For the text-containing cell, return its midpoint in (x, y) coordinate format. 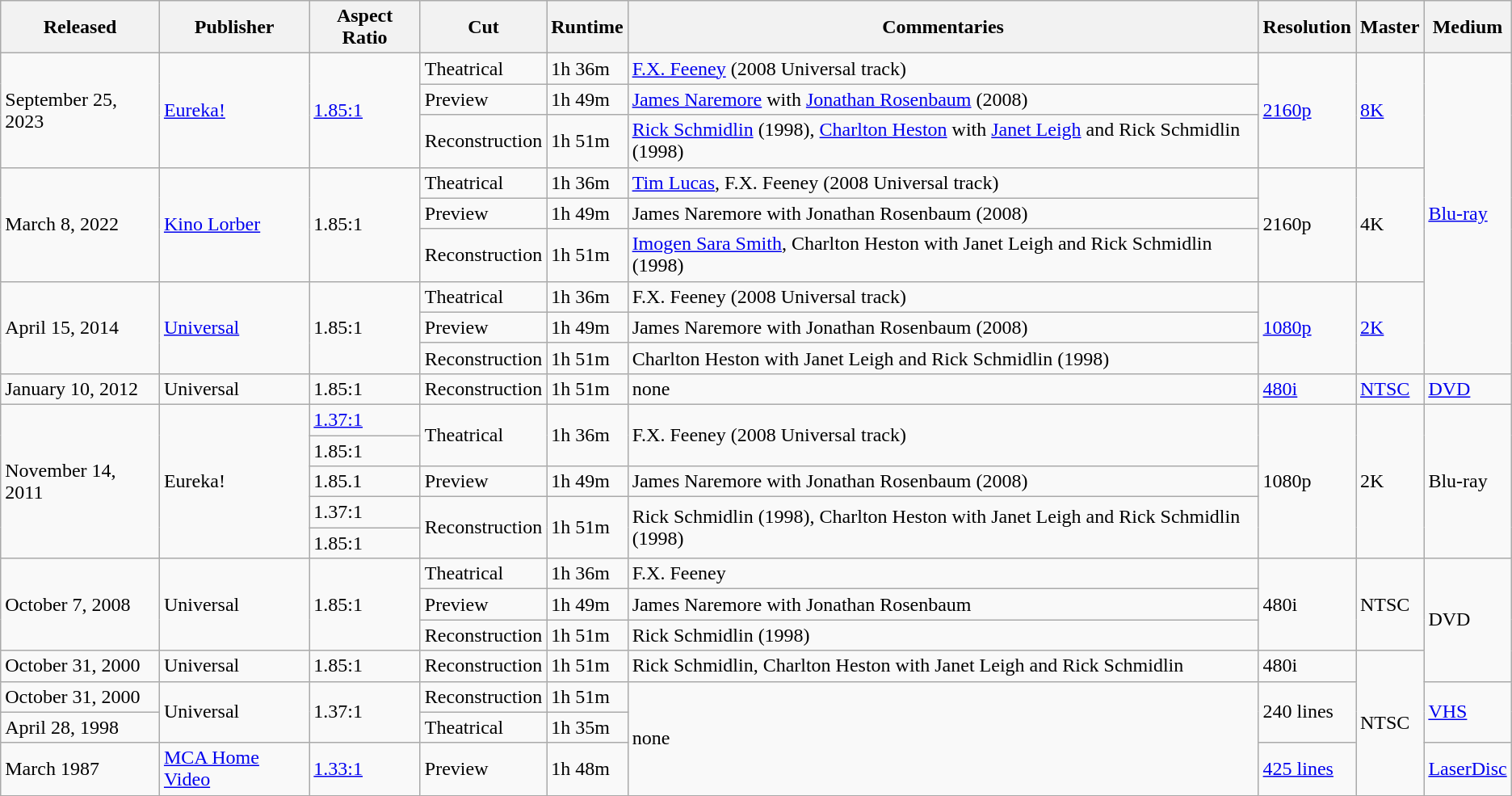
425 lines (1307, 769)
Charlton Heston with Janet Leigh and Rick Schmidlin (1998) (943, 358)
April 28, 1998 (81, 727)
1.85.1 (365, 482)
Cut (483, 27)
April 15, 2014 (81, 327)
1h 48m (587, 769)
4K (1389, 225)
8K (1389, 110)
LaserDisc (1468, 769)
Kino Lorber (234, 225)
Publisher (234, 27)
October 7, 2008 (81, 604)
Imogen Sara Smith, Charlton Heston with Janet Leigh and Rick Schmidlin (1998) (943, 255)
March 8, 2022 (81, 225)
VHS (1468, 712)
James Naremore with Jonathan Rosenbaum (943, 604)
Rick Schmidlin (1998) (943, 635)
240 lines (1307, 712)
September 25, 2023 (81, 110)
Tim Lucas, F.X. Feeney (2008 Universal track) (943, 183)
Rick Schmidlin, Charlton Heston with Janet Leigh and Rick Schmidlin (943, 666)
Resolution (1307, 27)
Commentaries (943, 27)
F.X. Feeney (943, 574)
1h 35m (587, 727)
Medium (1468, 27)
Master (1389, 27)
Aspect Ratio (365, 27)
MCA Home Video (234, 769)
January 10, 2012 (81, 389)
1.33:1 (365, 769)
March 1987 (81, 769)
Released (81, 27)
Runtime (587, 27)
November 14, 2011 (81, 481)
